Output the (X, Y) coordinate of the center of the cell containing the given text.  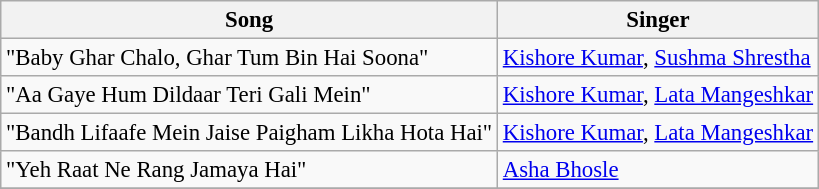
"Yeh Raat Ne Rang Jamaya Hai" (250, 170)
"Bandh Lifaafe Mein Jaise Paigham Likha Hota Hai" (250, 133)
Singer (658, 20)
Asha Bhosle (658, 170)
Kishore Kumar, Sushma Shrestha (658, 58)
"Baby Ghar Chalo, Ghar Tum Bin Hai Soona" (250, 58)
Song (250, 20)
"Aa Gaye Hum Dildaar Teri Gali Mein" (250, 95)
